Identify which cell holds the provided text, then report its [x, y] central coordinate. 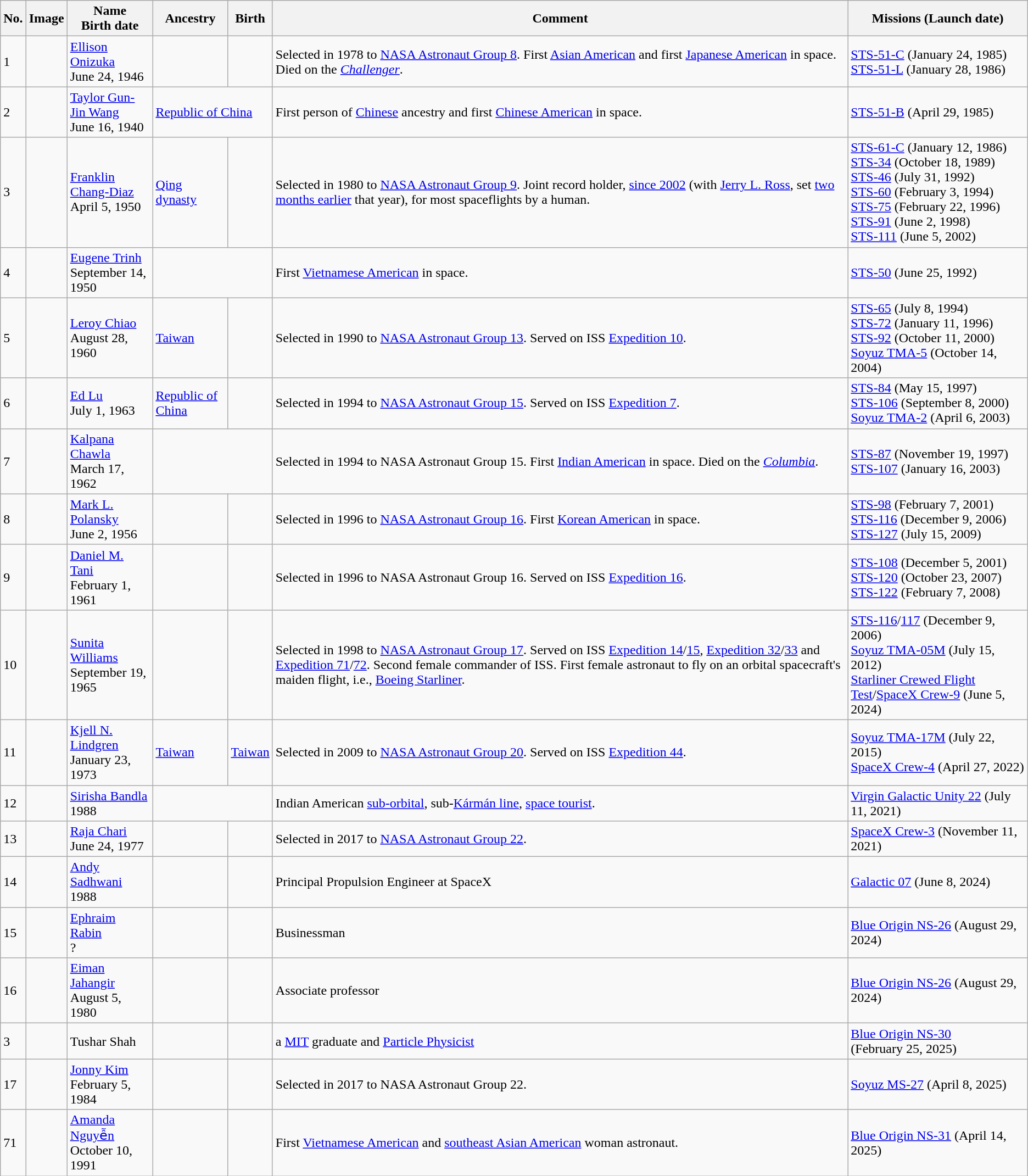
STS-84 (May 15, 1997)STS-106 (September 8, 2000)Soyuz TMA-2 (April 6, 2003) [938, 403]
First person of Chinese ancestry and first Chinese American in space. [560, 112]
Soyuz MS-27 (April 8, 2025) [938, 1084]
NameBirth date [110, 19]
Ed LuJuly 1, 1963 [110, 403]
Comment [560, 19]
Birth [250, 19]
14 [13, 882]
Taylor Gun-Jin WangJune 16, 1940 [110, 112]
Mark L. PolanskyJune 2, 1956 [110, 519]
Selected in 1994 to NASA Astronaut Group 15. Served on ISS Expedition 7. [560, 403]
Kalpana ChawlaMarch 17, 1962 [110, 461]
Selected in 1996 to NASA Astronaut Group 16. First Korean American in space. [560, 519]
Leroy ChiaoAugust 28, 1960 [110, 338]
Ancestry [190, 19]
1 [13, 62]
13 [13, 839]
2 [13, 112]
Andy Sadhwani1988 [110, 882]
Ellison OnizukaJune 24, 1946 [110, 62]
16 [13, 991]
Kjell N. LindgrenJanuary 23, 1973 [110, 753]
Amanda NguyễnOctober 10, 1991 [110, 1142]
Qing dynasty [190, 192]
Image [46, 19]
Soyuz TMA-17M (July 22, 2015)SpaceX Crew-4 (April 27, 2022) [938, 753]
8 [13, 519]
9 [13, 577]
Sunita WilliamsSeptember 19, 1965 [110, 665]
Tushar Shah [110, 1041]
10 [13, 665]
STS-116/117 (December 9, 2006) Soyuz TMA-05M (July 15, 2012)Starliner Crewed Flight Test/SpaceX Crew-9 (June 5, 2024) [938, 665]
STS-108 (December 5, 2001)STS-120 (October 23, 2007)STS-122 (February 7, 2008) [938, 577]
Blue Origin NS-30(February 25, 2025) [938, 1041]
17 [13, 1084]
Selected in 1996 to NASA Astronaut Group 16. Served on ISS Expedition 16. [560, 577]
Selected in 1994 to NASA Astronaut Group 15. First Indian American in space. Died on the Columbia. [560, 461]
Associate professor [560, 991]
Eiman JahangirAugust 5, 1980 [110, 991]
First Vietnamese American and southeast Asian American woman astronaut. [560, 1142]
STS-87 (November 19, 1997)STS-107 (January 16, 2003) [938, 461]
4 [13, 272]
7 [13, 461]
Virgin Galactic Unity 22 (July 11, 2021) [938, 803]
Selected in 1990 to NASA Astronaut Group 13. Served on ISS Expedition 10. [560, 338]
12 [13, 803]
STS-51-B (April 29, 1985) [938, 112]
STS-98 (February 7, 2001)STS-116 (December 9, 2006)STS-127 (July 15, 2009) [938, 519]
Selected in 2009 to NASA Astronaut Group 20. Served on ISS Expedition 44. [560, 753]
First Vietnamese American in space. [560, 272]
Jonny KimFebruary 5, 1984 [110, 1084]
Principal Propulsion Engineer at SpaceX [560, 882]
Missions (Launch date) [938, 19]
No. [13, 19]
Franklin Chang-DiazApril 5, 1950 [110, 192]
Ephraim Rabin? [110, 933]
Eugene TrinhSeptember 14, 1950 [110, 272]
Indian American sub-orbital, sub-Kármán line, space tourist. [560, 803]
15 [13, 933]
Daniel M. TaniFebruary 1, 1961 [110, 577]
a MIT graduate and Particle Physicist [560, 1041]
Galactic 07 (June 8, 2024) [938, 882]
Raja ChariJune 24, 1977 [110, 839]
71 [13, 1142]
STS-65 (July 8, 1994)STS-72 (January 11, 1996)STS-92 (October 11, 2000)Soyuz TMA-5 (October 14, 2004) [938, 338]
SpaceX Crew-3 (November 11, 2021) [938, 839]
STS-51-C (January 24, 1985)STS-51-L (January 28, 1986) [938, 62]
5 [13, 338]
Selected in 1978 to NASA Astronaut Group 8. First Asian American and first Japanese American in space. Died on the Challenger. [560, 62]
STS-50 (June 25, 1992) [938, 272]
Blue Origin NS-31 (April 14, 2025) [938, 1142]
11 [13, 753]
Sirisha Bandla1988 [110, 803]
6 [13, 403]
Businessman [560, 933]
